Output the [X, Y] coordinate of the center of the cell containing the given text.  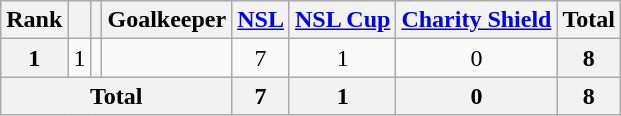
Goalkeeper [167, 20]
Rank [34, 20]
NSL Cup [342, 20]
NSL [261, 20]
Charity Shield [476, 20]
